Return the [x, y] coordinate for the center point of the cell that contains the specified text.  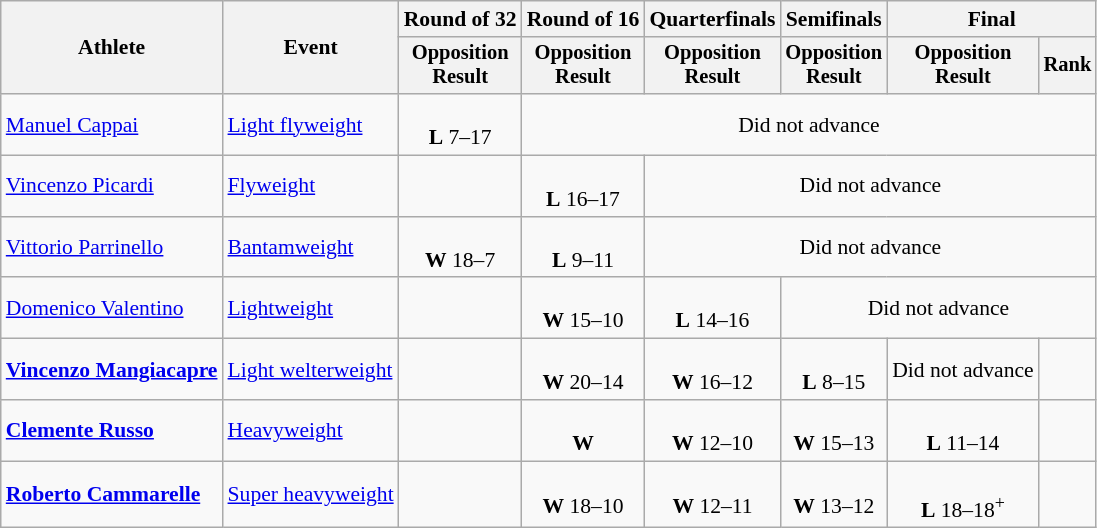
Super heavyweight [311, 494]
L 7–17 [460, 124]
W 12–10 [712, 430]
Lightweight [311, 308]
Final [992, 19]
W 16–12 [712, 370]
W 15–10 [584, 308]
Quarterfinals [712, 19]
Athlete [112, 48]
Light flyweight [311, 124]
W 18–10 [584, 494]
L 9–11 [584, 248]
L 14–16 [712, 308]
Manuel Cappai [112, 124]
Roberto Cammarelle [112, 494]
L 8–15 [834, 370]
Round of 16 [584, 19]
W 13–12 [834, 494]
W [584, 430]
Light welterweight [311, 370]
Semifinals [834, 19]
L 18–18+ [963, 494]
Vincenzo Picardi [112, 186]
Flyweight [311, 186]
Rank [1068, 66]
Heavyweight [311, 430]
W 20–14 [584, 370]
W 18–7 [460, 248]
L 11–14 [963, 430]
L 16–17 [584, 186]
Bantamweight [311, 248]
Domenico Valentino [112, 308]
Vincenzo Mangiacapre [112, 370]
Round of 32 [460, 19]
Vittorio Parrinello [112, 248]
Clemente Russo [112, 430]
W 15–13 [834, 430]
W 12–11 [712, 494]
Event [311, 48]
